Determine the [x, y] coordinate at the center of the cell enclosing the given text.  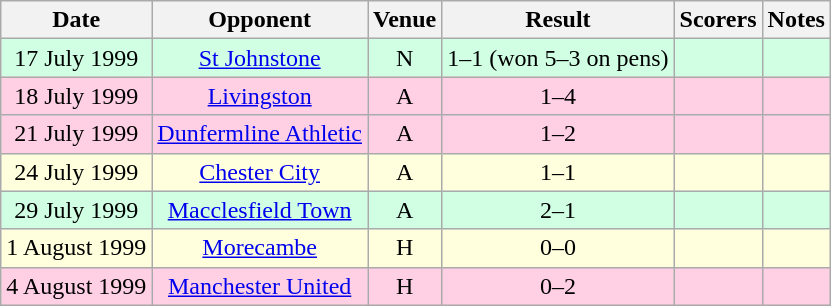
Livingston [260, 96]
Scorers [718, 20]
24 July 1999 [76, 172]
Morecambe [260, 248]
18 July 1999 [76, 96]
N [405, 58]
1–4 [558, 96]
29 July 1999 [76, 210]
Result [558, 20]
Notes [796, 20]
1 August 1999 [76, 248]
2–1 [558, 210]
Date [76, 20]
Macclesfield Town [260, 210]
0–2 [558, 286]
1–1 [558, 172]
Chester City [260, 172]
21 July 1999 [76, 134]
Opponent [260, 20]
4 August 1999 [76, 286]
0–0 [558, 248]
Manchester United [260, 286]
Venue [405, 20]
17 July 1999 [76, 58]
Dunfermline Athletic [260, 134]
1–1 (won 5–3 on pens) [558, 58]
1–2 [558, 134]
St Johnstone [260, 58]
